Return (x, y) of the center of cell containing provided text 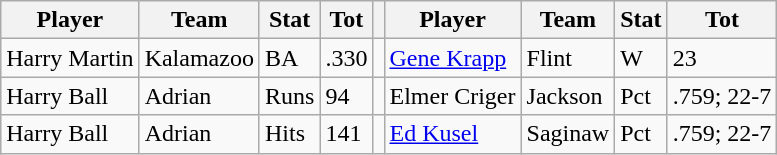
Ed Kusel (452, 134)
Harry Martin (70, 58)
Gene Krapp (452, 58)
Saginaw (568, 134)
23 (722, 58)
94 (346, 96)
Jackson (568, 96)
.330 (346, 58)
Elmer Criger (452, 96)
BA (289, 58)
Kalamazoo (199, 58)
Runs (289, 96)
Hits (289, 134)
Flint (568, 58)
141 (346, 134)
W (641, 58)
